Return the (X, Y) coordinate for the center point of the cell that contains the specified text.  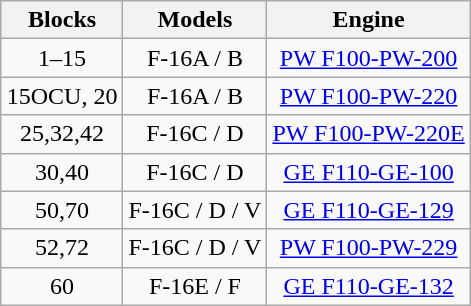
60 (62, 286)
52,72 (62, 248)
Blocks (62, 20)
PW F100-PW-220 (368, 96)
PW F100-PW-220E (368, 134)
30,40 (62, 172)
50,70 (62, 210)
GE F110-GE-132 (368, 286)
15OCU, 20 (62, 96)
PW F100-PW-200 (368, 58)
GE F110-GE-100 (368, 172)
PW F100-PW-229 (368, 248)
25,32,42 (62, 134)
F-16E / F (195, 286)
Models (195, 20)
Engine (368, 20)
GE F110-GE-129 (368, 210)
1–15 (62, 58)
